Search for the cell housing the specified text and yield its (X, Y) center coordinate. 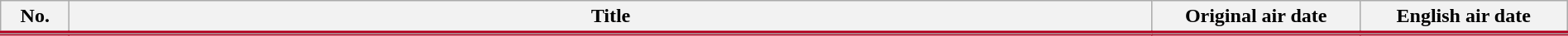
Original air date (1255, 17)
Title (610, 17)
No. (35, 17)
English air date (1464, 17)
